Extract the (x, y) coordinate from the center of the cell holding the provided text.  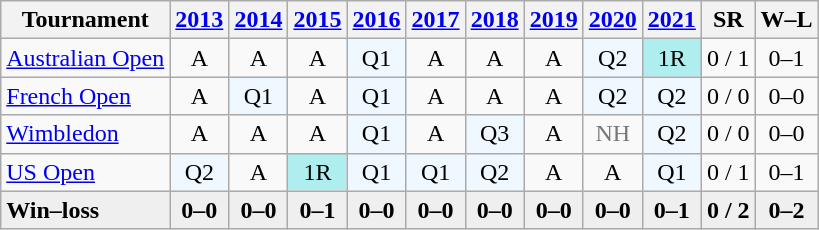
2021 (672, 20)
2017 (436, 20)
2018 (494, 20)
NH (612, 134)
French Open (86, 96)
Australian Open (86, 58)
0–2 (786, 210)
0 / 2 (728, 210)
US Open (86, 172)
Win–loss (86, 210)
2019 (554, 20)
2014 (258, 20)
SR (728, 20)
2015 (318, 20)
2013 (200, 20)
2020 (612, 20)
Wimbledon (86, 134)
Tournament (86, 20)
W–L (786, 20)
2016 (376, 20)
Q3 (494, 134)
